Detect which cell encompasses the target text, then output its (X, Y) center coordinate. 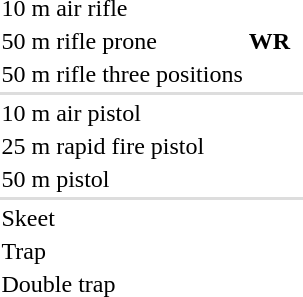
50 m pistol (122, 179)
10 m air pistol (122, 113)
WR (269, 41)
50 m rifle prone (122, 41)
Skeet (122, 218)
50 m rifle three positions (122, 74)
Trap (122, 251)
25 m rapid fire pistol (122, 146)
